Detect which cell encompasses the target text, then output its (x, y) center coordinate. 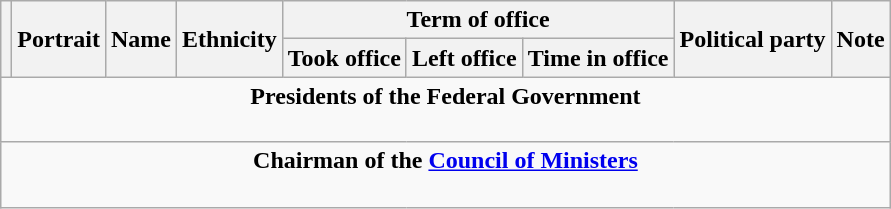
Portrait (59, 39)
Term of office (478, 20)
Political party (752, 39)
Left office (464, 58)
Took office (344, 58)
Name (140, 39)
Time in office (598, 58)
Note (860, 39)
Ethnicity (230, 39)
Presidents of the Federal Government (446, 110)
Chairman of the Council of Ministers (446, 174)
